Pinpoint the cell where the given text exists, returning its (X, Y) midpoint coordinate. 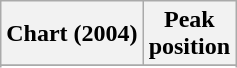
Chart (2004) (72, 34)
Peakposition (189, 34)
